Scan for the cell matching the given text and deliver its [X, Y] coordinate at center. 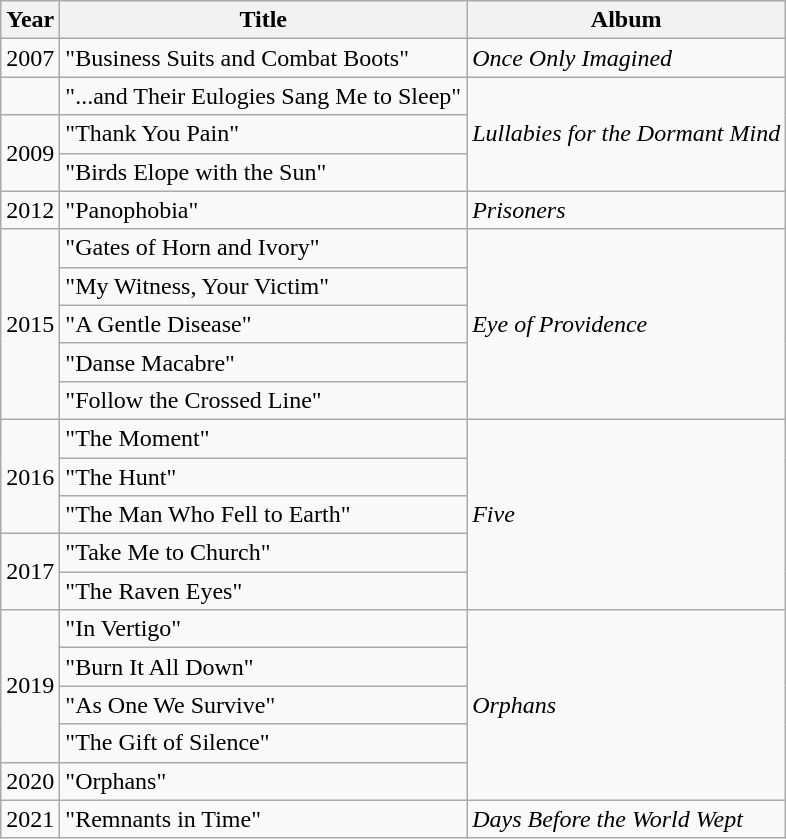
"As One We Survive" [264, 705]
2019 [30, 686]
Orphans [626, 705]
"Orphans" [264, 781]
2021 [30, 819]
2020 [30, 781]
"Panophobia" [264, 210]
"The Man Who Fell to Earth" [264, 515]
Album [626, 20]
"Thank You Pain" [264, 134]
"...and Their Eulogies Sang Me to Sleep" [264, 96]
Prisoners [626, 210]
"Business Suits and Combat Boots" [264, 58]
2007 [30, 58]
"Remnants in Time" [264, 819]
2017 [30, 572]
"Burn It All Down" [264, 667]
Days Before the World Wept [626, 819]
"Follow the Crossed Line" [264, 400]
"In Vertigo" [264, 629]
"The Gift of Silence" [264, 743]
2016 [30, 476]
2015 [30, 324]
"The Raven Eyes" [264, 591]
Year [30, 20]
"Gates of Horn and Ivory" [264, 248]
"Danse Macabre" [264, 362]
"The Moment" [264, 438]
Once Only Imagined [626, 58]
Eye of Providence [626, 324]
"A Gentle Disease" [264, 324]
"Take Me to Church" [264, 553]
"Birds Elope with the Sun" [264, 172]
"The Hunt" [264, 477]
"My Witness, Your Victim" [264, 286]
Five [626, 514]
Title [264, 20]
Lullabies for the Dormant Mind [626, 134]
2012 [30, 210]
2009 [30, 153]
